Locate the cell with the specified text and output its (X, Y) center coordinate. 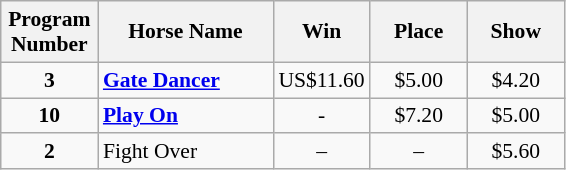
US$11.60 (322, 80)
$4.20 (516, 80)
3 (50, 80)
Place (418, 32)
Play On (186, 116)
Horse Name (186, 32)
$7.20 (418, 116)
Show (516, 32)
$5.60 (516, 152)
- (322, 116)
Gate Dancer (186, 80)
Win (322, 32)
2 (50, 152)
10 (50, 116)
Program Number (50, 32)
Fight Over (186, 152)
